Return [X, Y] of the center of cell containing provided text 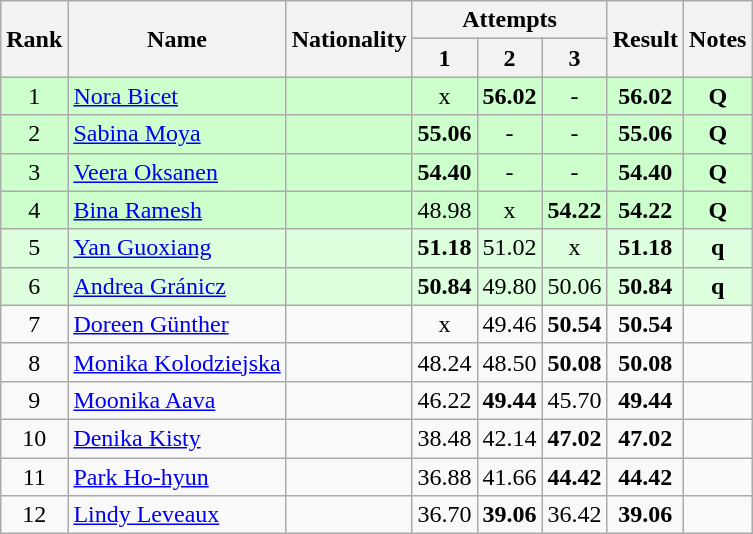
Moonika Aava [177, 400]
8 [34, 362]
36.70 [444, 515]
Yan Guoxiang [177, 248]
51.02 [510, 248]
Sabina Moya [177, 134]
36.88 [444, 477]
49.46 [510, 324]
4 [34, 210]
Name [177, 39]
50.06 [574, 286]
5 [34, 248]
9 [34, 400]
7 [34, 324]
11 [34, 477]
Attempts [510, 20]
Lindy Leveaux [177, 515]
Nationality [349, 39]
36.42 [574, 515]
Monika Kolodziejska [177, 362]
45.70 [574, 400]
48.98 [444, 210]
Bina Ramesh [177, 210]
48.50 [510, 362]
Andrea Gránicz [177, 286]
Result [645, 39]
Notes [718, 39]
12 [34, 515]
49.80 [510, 286]
Park Ho-hyun [177, 477]
6 [34, 286]
42.14 [510, 438]
Nora Bicet [177, 96]
41.66 [510, 477]
Veera Oksanen [177, 172]
Denika Kisty [177, 438]
10 [34, 438]
46.22 [444, 400]
Doreen Günther [177, 324]
Rank [34, 39]
48.24 [444, 362]
38.48 [444, 438]
